Return (x, y) of the center of cell containing provided text 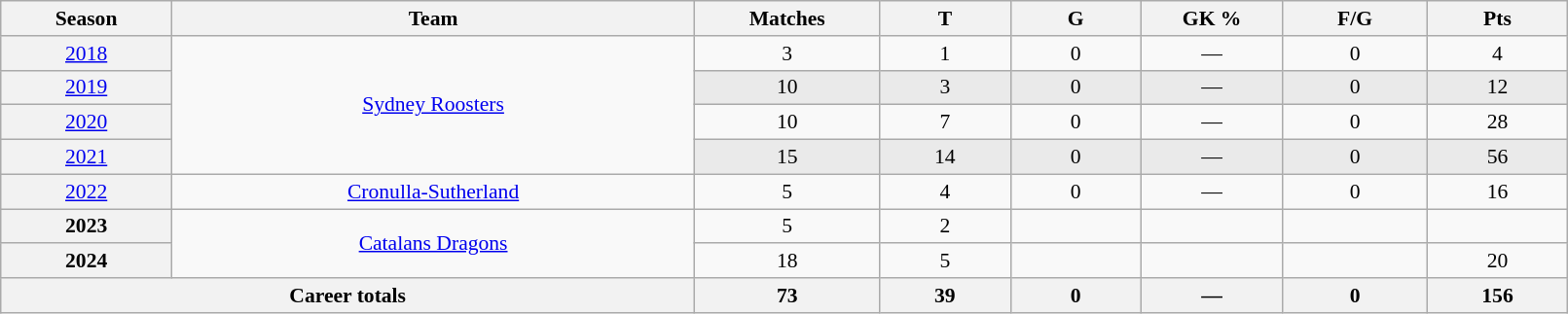
2019 (87, 87)
2023 (87, 227)
F/G (1355, 18)
GK % (1212, 18)
2 (945, 227)
G (1076, 18)
2024 (87, 262)
14 (945, 157)
18 (787, 262)
1 (945, 53)
28 (1497, 122)
Season (87, 18)
15 (787, 157)
2021 (87, 157)
73 (787, 296)
Team (434, 18)
Cronulla-Sutherland (434, 192)
156 (1497, 296)
Matches (787, 18)
16 (1497, 192)
Catalans Dragons (434, 243)
2020 (87, 122)
2022 (87, 192)
20 (1497, 262)
Pts (1497, 18)
12 (1497, 87)
2018 (87, 53)
39 (945, 296)
Career totals (348, 296)
Sydney Roosters (434, 105)
56 (1497, 157)
7 (945, 122)
T (945, 18)
